Locate the cell with the specified text and output its [x, y] center coordinate. 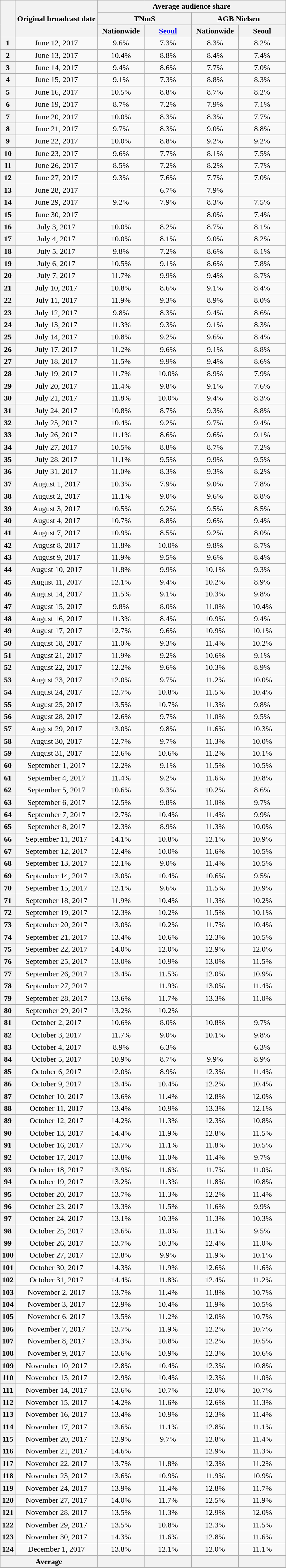
40 [8, 521]
9 [8, 141]
September 8, 2017 [57, 827]
October 19, 2017 [57, 1182]
32 [8, 423]
19 [8, 263]
108 [8, 1353]
61 [8, 778]
November 24, 2017 [57, 1488]
102 [8, 1280]
63 [8, 802]
Average [49, 1562]
August 31, 2017 [57, 753]
53 [8, 680]
6.7% [168, 190]
August 3, 2017 [57, 508]
November 20, 2017 [57, 1439]
November 13, 2017 [57, 1378]
September 14, 2017 [57, 876]
50 [8, 643]
June 13, 2017 [57, 55]
48 [8, 619]
August 18, 2017 [57, 643]
October 5, 2017 [57, 1059]
June 14, 2017 [57, 68]
August 22, 2017 [57, 668]
September 28, 2017 [57, 998]
October 17, 2017 [57, 1158]
October 11, 2017 [57, 1108]
57 [8, 729]
June 12, 2017 [57, 43]
122 [8, 1525]
June 15, 2017 [57, 80]
August 2, 2017 [57, 496]
29 [8, 386]
October 6, 2017 [57, 1072]
99 [8, 1243]
October 30, 2017 [57, 1268]
November 22, 2017 [57, 1463]
August 9, 2017 [57, 558]
August 14, 2017 [57, 594]
October 27, 2017 [57, 1255]
46 [8, 594]
July 14, 2017 [57, 337]
September 1, 2017 [57, 766]
92 [8, 1158]
June 30, 2017 [57, 215]
15 [8, 215]
October 26, 2017 [57, 1243]
Original broadcast date [57, 19]
October 23, 2017 [57, 1206]
69 [8, 876]
July 5, 2017 [57, 251]
103 [8, 1292]
60 [8, 766]
6 [8, 104]
November 21, 2017 [57, 1451]
71 [8, 900]
October 20, 2017 [57, 1194]
July 27, 2017 [57, 447]
AGB Nielsen [239, 19]
56 [8, 716]
13.1% [121, 1219]
November 17, 2017 [57, 1427]
74 [8, 937]
September 19, 2017 [57, 912]
June 27, 2017 [57, 178]
September 29, 2017 [57, 1010]
September 5, 2017 [57, 790]
110 [8, 1378]
August 25, 2017 [57, 704]
42 [8, 545]
September 18, 2017 [57, 900]
28 [8, 374]
95 [8, 1194]
June 26, 2017 [57, 166]
October 25, 2017 [57, 1231]
August 8, 2017 [57, 545]
20 [8, 276]
118 [8, 1476]
98 [8, 1231]
June 21, 2017 [57, 129]
67 [8, 851]
August 16, 2017 [57, 619]
June 29, 2017 [57, 202]
68 [8, 863]
July 4, 2017 [57, 239]
22 [8, 300]
36 [8, 472]
November 8, 2017 [57, 1341]
June 19, 2017 [57, 104]
August 7, 2017 [57, 533]
83 [8, 1047]
November 3, 2017 [57, 1304]
31 [8, 410]
October 31, 2017 [57, 1280]
June 20, 2017 [57, 116]
77 [8, 974]
93 [8, 1170]
December 1, 2017 [57, 1549]
94 [8, 1182]
106 [8, 1329]
30 [8, 398]
52 [8, 668]
September 26, 2017 [57, 974]
100 [8, 1255]
38 [8, 496]
September 15, 2017 [57, 888]
October 4, 2017 [57, 1047]
September 4, 2017 [57, 778]
November 29, 2017 [57, 1525]
62 [8, 790]
82 [8, 1035]
August 1, 2017 [57, 484]
July 26, 2017 [57, 435]
June 28, 2017 [57, 190]
116 [8, 1451]
June 22, 2017 [57, 141]
49 [8, 631]
10 [8, 153]
117 [8, 1463]
123 [8, 1537]
July 28, 2017 [57, 459]
70 [8, 888]
73 [8, 925]
27 [8, 362]
107 [8, 1341]
November 16, 2017 [57, 1415]
18 [8, 251]
58 [8, 741]
October 3, 2017 [57, 1035]
79 [8, 998]
October 9, 2017 [57, 1084]
113 [8, 1415]
51 [8, 655]
November 7, 2017 [57, 1329]
November 9, 2017 [57, 1353]
26 [8, 349]
47 [8, 606]
101 [8, 1268]
78 [8, 986]
115 [8, 1439]
November 28, 2017 [57, 1512]
33 [8, 435]
37 [8, 484]
July 17, 2017 [57, 349]
August 17, 2017 [57, 631]
124 [8, 1549]
119 [8, 1488]
November 6, 2017 [57, 1316]
3 [8, 68]
November 14, 2017 [57, 1390]
13 [8, 190]
8 [8, 129]
July 13, 2017 [57, 325]
August 11, 2017 [57, 582]
43 [8, 558]
1 [8, 43]
14.6% [121, 1451]
September 11, 2017 [57, 839]
111 [8, 1390]
45 [8, 582]
July 3, 2017 [57, 227]
85 [8, 1072]
105 [8, 1316]
5 [8, 92]
November 27, 2017 [57, 1500]
September 21, 2017 [57, 937]
4 [8, 80]
66 [8, 839]
August 10, 2017 [57, 570]
112 [8, 1402]
11 [8, 166]
July 10, 2017 [57, 288]
September 22, 2017 [57, 949]
July 7, 2017 [57, 276]
November 15, 2017 [57, 1402]
July 12, 2017 [57, 312]
114 [8, 1427]
June 23, 2017 [57, 153]
55 [8, 704]
109 [8, 1366]
August 21, 2017 [57, 655]
October 24, 2017 [57, 1219]
88 [8, 1108]
80 [8, 1010]
14 [8, 202]
24 [8, 325]
7 [8, 116]
121 [8, 1512]
44 [8, 570]
August 4, 2017 [57, 521]
October 13, 2017 [57, 1133]
87 [8, 1096]
November 2, 2017 [57, 1292]
TNmS [144, 19]
84 [8, 1059]
October 16, 2017 [57, 1145]
October 2, 2017 [57, 1023]
81 [8, 1023]
39 [8, 508]
2 [8, 55]
July 21, 2017 [57, 398]
23 [8, 312]
91 [8, 1145]
September 6, 2017 [57, 802]
July 19, 2017 [57, 374]
September 12, 2017 [57, 851]
September 7, 2017 [57, 815]
7.1% [262, 104]
August 29, 2017 [57, 729]
14.1% [121, 839]
August 24, 2017 [57, 692]
89 [8, 1121]
October 18, 2017 [57, 1170]
Average audience share [191, 6]
41 [8, 533]
120 [8, 1500]
July 25, 2017 [57, 423]
November 10, 2017 [57, 1366]
July 6, 2017 [57, 263]
November 30, 2017 [57, 1537]
96 [8, 1206]
August 30, 2017 [57, 741]
October 12, 2017 [57, 1121]
November 23, 2017 [57, 1476]
35 [8, 459]
72 [8, 912]
59 [8, 753]
September 20, 2017 [57, 925]
21 [8, 288]
July 31, 2017 [57, 472]
16 [8, 227]
September 27, 2017 [57, 986]
86 [8, 1084]
July 11, 2017 [57, 300]
54 [8, 692]
12 [8, 178]
97 [8, 1219]
August 15, 2017 [57, 606]
June 16, 2017 [57, 92]
25 [8, 337]
64 [8, 815]
75 [8, 949]
65 [8, 827]
August 23, 2017 [57, 680]
August 28, 2017 [57, 716]
July 20, 2017 [57, 386]
104 [8, 1304]
17 [8, 239]
September 13, 2017 [57, 863]
July 18, 2017 [57, 362]
October 10, 2017 [57, 1096]
September 25, 2017 [57, 962]
34 [8, 447]
July 24, 2017 [57, 410]
76 [8, 962]
90 [8, 1133]
